Extract the [x, y] coordinate from the center of the cell holding the provided text.  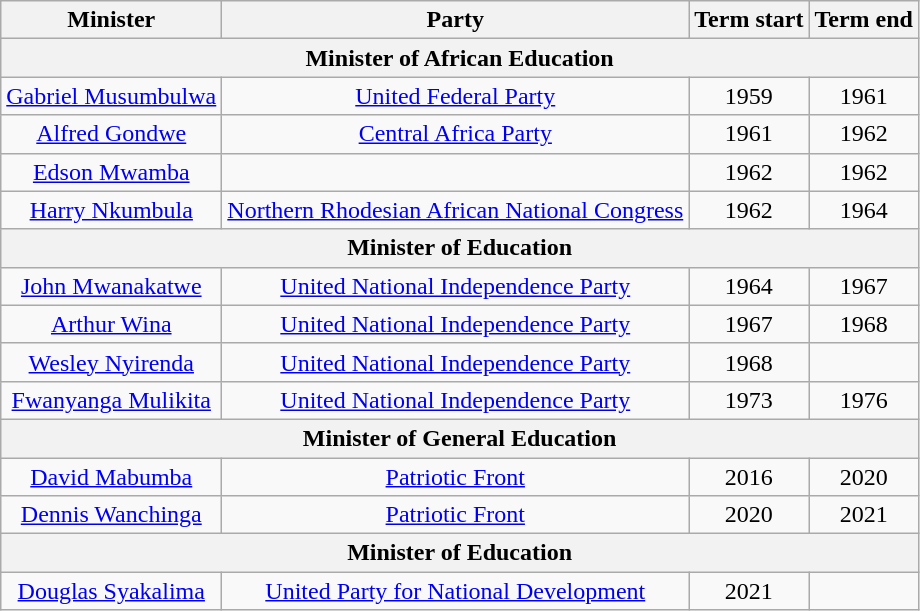
Wesley Nyirenda [112, 362]
Douglas Syakalima [112, 591]
Arthur Wina [112, 324]
Minister of General Education [460, 438]
Dennis Wanchinga [112, 515]
United Party for National Development [456, 591]
Edson Mwamba [112, 172]
Central Africa Party [456, 134]
2016 [749, 477]
United Federal Party [456, 96]
David Mabumba [112, 477]
1973 [749, 400]
Minister of African Education [460, 58]
1959 [749, 96]
Party [456, 20]
John Mwanakatwe [112, 286]
Fwanyanga Mulikita [112, 400]
1976 [864, 400]
Northern Rhodesian African National Congress [456, 210]
Minister [112, 20]
Gabriel Musumbulwa [112, 96]
Alfred Gondwe [112, 134]
Harry Nkumbula [112, 210]
Term end [864, 20]
Term start [749, 20]
